Search for the cell housing the specified text and yield its [x, y] center coordinate. 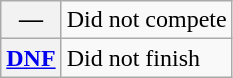
Did not compete [146, 20]
Did not finish [146, 58]
— [31, 20]
DNF [31, 58]
